From the cell containing the given text, extract its center point as (x, y) coordinate. 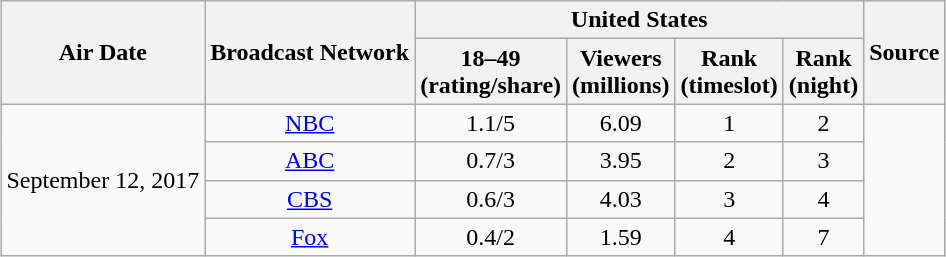
18–49(rating/share) (491, 72)
0.4/2 (491, 237)
September 12, 2017 (103, 180)
Viewers(millions) (621, 72)
Rank(night) (823, 72)
1.1/5 (491, 123)
Rank(timeslot) (729, 72)
Source (904, 52)
6.09 (621, 123)
0.6/3 (491, 199)
United States (640, 20)
NBC (310, 123)
4.03 (621, 199)
7 (823, 237)
Broadcast Network (310, 52)
ABC (310, 161)
1.59 (621, 237)
CBS (310, 199)
0.7/3 (491, 161)
1 (729, 123)
Fox (310, 237)
Air Date (103, 52)
3.95 (621, 161)
